Scan for the cell matching the given text and deliver its [x, y] coordinate at center. 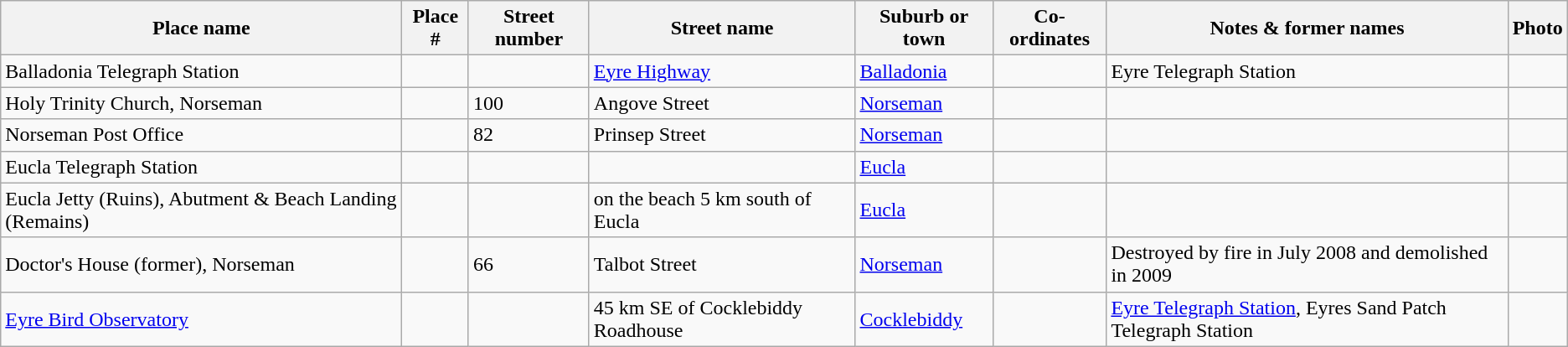
Suburb or town [924, 28]
Street name [722, 28]
Photo [1538, 28]
Cocklebiddy [924, 319]
Street number [529, 28]
Eucla Jetty (Ruins), Abutment & Beach Landing (Remains) [201, 210]
Eyre Bird Observatory [201, 319]
Prinsep Street [722, 135]
66 [529, 265]
Eyre Highway [722, 71]
Balladonia Telegraph Station [201, 71]
82 [529, 135]
Norseman Post Office [201, 135]
Angove Street [722, 103]
Destroyed by fire in July 2008 and demolished in 2009 [1307, 265]
Eyre Telegraph Station [1307, 71]
Eucla Telegraph Station [201, 167]
Doctor's House (former), Norseman [201, 265]
Co-ordinates [1050, 28]
Holy Trinity Church, Norseman [201, 103]
Place # [436, 28]
100 [529, 103]
Place name [201, 28]
Talbot Street [722, 265]
on the beach 5 km south of Eucla [722, 210]
Balladonia [924, 71]
Eyre Telegraph Station, Eyres Sand Patch Telegraph Station [1307, 319]
Notes & former names [1307, 28]
45 km SE of Cocklebiddy Roadhouse [722, 319]
